Identify which cell holds the provided text, then report its [X, Y] central coordinate. 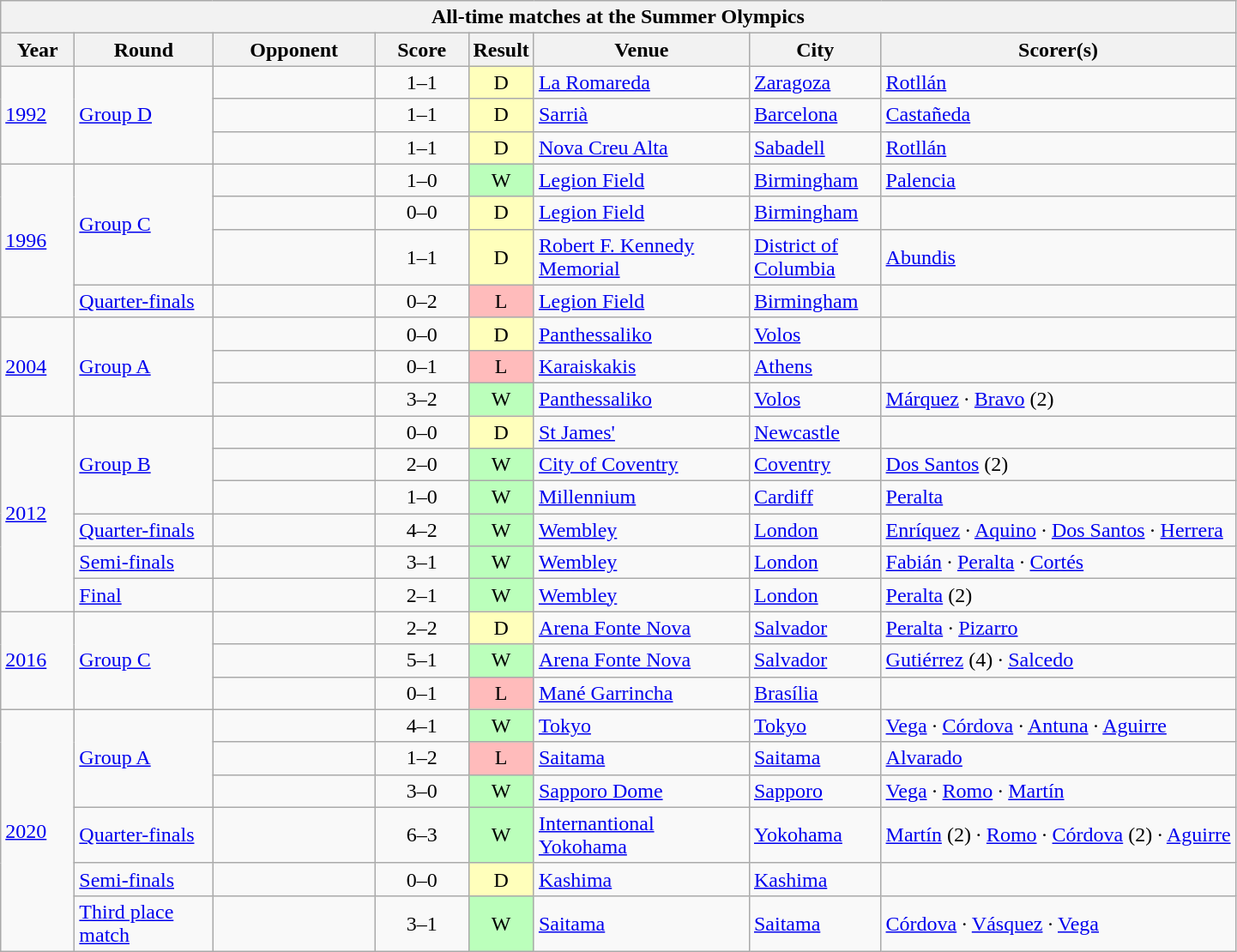
Cardiff [815, 497]
Alvarado [1059, 758]
1996 [38, 240]
Robert F. Kennedy Memorial [642, 257]
2004 [38, 366]
Sarrià [642, 115]
Year [38, 50]
2012 [38, 513]
Yokohama [815, 835]
Opponent [294, 50]
Fabián ∙ Peralta ∙ Cortés [1059, 563]
3–2 [422, 399]
0–2 [422, 301]
Enríquez ∙ Aquino ∙ Dos Santos ∙ Herrera [1059, 530]
Dos Santos (2) [1059, 465]
District of Columbia [815, 257]
Coventry [815, 465]
2–0 [422, 465]
Brasília [815, 693]
City of Coventry [642, 465]
Group B [144, 464]
2–2 [422, 628]
Sabadell [815, 148]
Score [422, 50]
Venue [642, 50]
Vega ∙ Romo ∙ Martín [1059, 791]
1–2 [422, 758]
Sapporo Dome [642, 791]
Peralta (2) [1059, 595]
Márquez ∙ Bravo (2) [1059, 399]
Castañeda [1059, 115]
Sapporo [815, 791]
Peralta [1059, 497]
Athens [815, 366]
Vega ∙ Córdova ∙ Antuna ∙ Aguirre [1059, 726]
Gutiérrez (4) ∙ Salcedo [1059, 660]
6–3 [422, 835]
Karaiskakis [642, 366]
Round [144, 50]
1992 [38, 115]
Third place match [144, 923]
3–0 [422, 791]
2–1 [422, 595]
Palencia [1059, 180]
4–1 [422, 726]
Córdova ∙ Vásquez ∙ Vega [1059, 923]
Result [501, 50]
Nova Creu Alta [642, 148]
La Romareda [642, 82]
4–2 [422, 530]
All-time matches at the Summer Olympics [618, 17]
2020 [38, 830]
Millennium [642, 497]
Newcastle [815, 431]
Scorer(s) [1059, 50]
Group D [144, 115]
St James' [642, 431]
Internantional Yokohama [642, 835]
Final [144, 595]
Barcelona [815, 115]
Martín (2) ∙ Romo ∙ Córdova (2) ∙ Aguirre [1059, 835]
Abundis [1059, 257]
Peralta ∙ Pizarro [1059, 628]
Mané Garrincha [642, 693]
Zaragoza [815, 82]
City [815, 50]
5–1 [422, 660]
2016 [38, 660]
